Scan for the cell matching the given text and deliver its [x, y] coordinate at center. 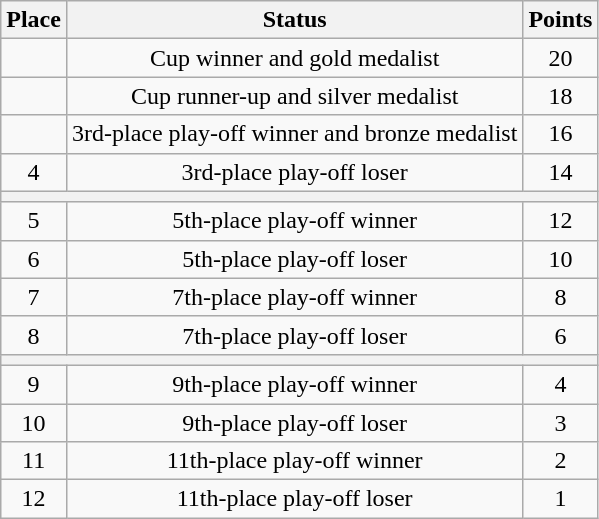
Cup winner and gold medalist [294, 58]
11th-place play-off winner [294, 461]
9 [34, 384]
5th-place play-off winner [294, 221]
7th-place play-off winner [294, 297]
3 [560, 423]
7th-place play-off loser [294, 335]
11th-place play-off loser [294, 499]
1 [560, 499]
3rd-place play-off winner and bronze medalist [294, 134]
14 [560, 172]
Cup runner-up and silver medalist [294, 96]
5 [34, 221]
11 [34, 461]
Place [34, 20]
Points [560, 20]
18 [560, 96]
9th-place play-off winner [294, 384]
20 [560, 58]
9th-place play-off loser [294, 423]
3rd-place play-off loser [294, 172]
7 [34, 297]
2 [560, 461]
5th-place play-off loser [294, 259]
16 [560, 134]
Status [294, 20]
